Return (X, Y) of the center of cell containing provided text 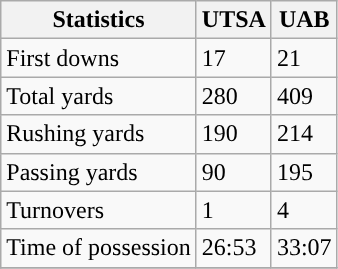
Passing yards (99, 172)
Time of possession (99, 248)
Turnovers (99, 210)
Statistics (99, 20)
33:07 (304, 248)
90 (234, 172)
409 (304, 96)
Rushing yards (99, 134)
190 (234, 134)
280 (234, 96)
17 (234, 58)
1 (234, 210)
195 (304, 172)
First downs (99, 58)
26:53 (234, 248)
Total yards (99, 96)
UAB (304, 20)
4 (304, 210)
21 (304, 58)
214 (304, 134)
UTSA (234, 20)
